Return the (x, y) coordinate for the center point of the cell that contains the specified text.  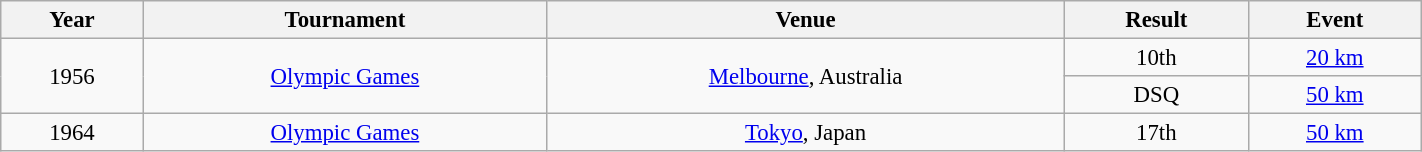
10th (1156, 58)
Melbourne, Australia (806, 76)
Result (1156, 20)
Tournament (345, 20)
Event (1334, 20)
Tokyo, Japan (806, 133)
Venue (806, 20)
17th (1156, 133)
1956 (72, 76)
Year (72, 20)
DSQ (1156, 95)
20 km (1334, 58)
1964 (72, 133)
